Find where the given text appears and provide that cell's center as [X, Y] coordinate. 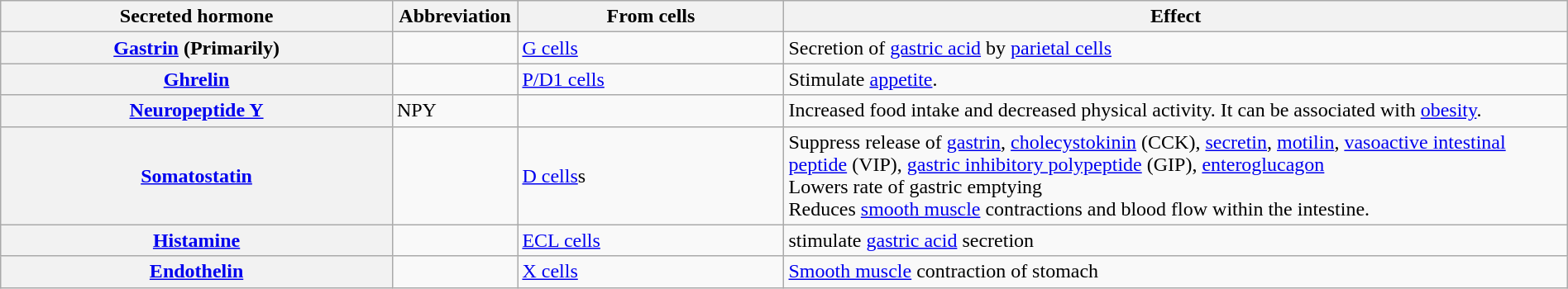
D cellss [651, 175]
Ghrelin [197, 79]
X cells [651, 272]
Stimulate appetite. [1176, 79]
Somatostatin [197, 175]
ECL cells [651, 240]
Increased food intake and decreased physical activity. It can be associated with obesity. [1176, 111]
Secretion of gastric acid by parietal cells [1176, 48]
Histamine [197, 240]
Gastrin (Primarily) [197, 48]
P/D1 cells [651, 79]
Abbreviation [455, 17]
G cells [651, 48]
Secreted hormone [197, 17]
NPY [455, 111]
Endothelin [197, 272]
Smooth muscle contraction of stomach [1176, 272]
stimulate gastric acid secretion [1176, 240]
Effect [1176, 17]
From cells [651, 17]
Neuropeptide Y [197, 111]
